From the cell containing the given text, extract its center point as [x, y] coordinate. 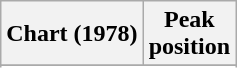
Chart (1978) [72, 34]
Peakposition [189, 34]
